Determine the [X, Y] coordinate at the center of the cell enclosing the given text.  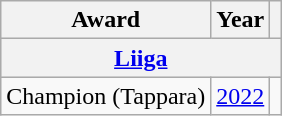
Champion (Tappara) [106, 96]
2022 [240, 96]
Liiga [141, 58]
Award [106, 20]
Year [240, 20]
